Extract the [X, Y] coordinate from the center of the cell holding the provided text.  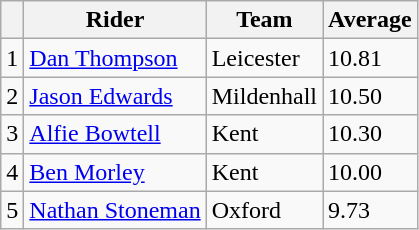
Dan Thompson [115, 58]
Rider [115, 20]
Team [264, 20]
Oxford [264, 210]
Jason Edwards [115, 96]
1 [12, 58]
Leicester [264, 58]
2 [12, 96]
Average [370, 20]
10.50 [370, 96]
10.00 [370, 172]
Alfie Bowtell [115, 134]
10.81 [370, 58]
3 [12, 134]
4 [12, 172]
Mildenhall [264, 96]
5 [12, 210]
Ben Morley [115, 172]
Nathan Stoneman [115, 210]
10.30 [370, 134]
9.73 [370, 210]
